Return the [x, y] coordinate for the center point of the cell that contains the specified text.  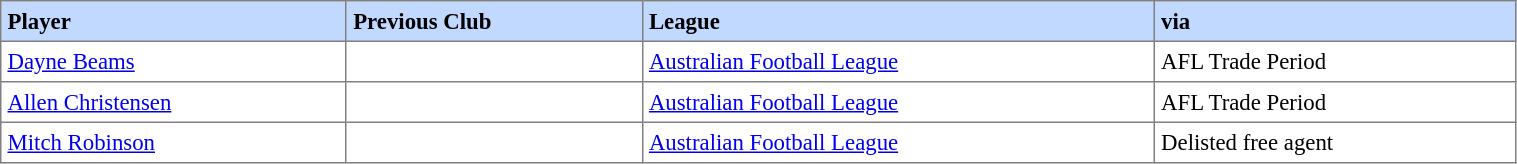
League [898, 21]
Allen Christensen [174, 102]
Player [174, 21]
via [1335, 21]
Previous Club [494, 21]
Mitch Robinson [174, 142]
Delisted free agent [1335, 142]
Dayne Beams [174, 61]
